Capture the cell that displays the provided text and extract its [X, Y] central coordinate. 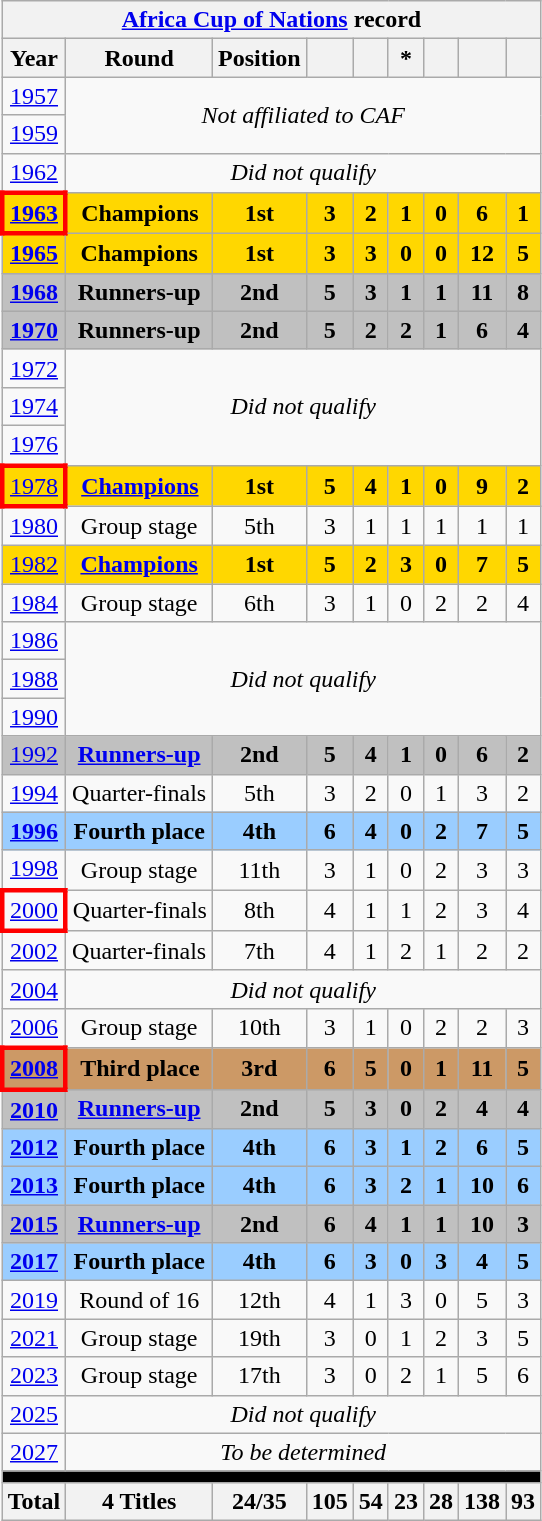
Not affiliated to CAF [304, 115]
12th [259, 1300]
Round [140, 58]
2015 [34, 1224]
2021 [34, 1338]
12 [482, 254]
1959 [34, 134]
8 [524, 292]
1992 [34, 755]
1990 [34, 717]
2017 [34, 1262]
7th [259, 951]
Round of 16 [140, 1300]
2012 [34, 1148]
24/35 [259, 1501]
2000 [34, 910]
1982 [34, 565]
2025 [34, 1414]
Third place [140, 1068]
28 [440, 1501]
2023 [34, 1376]
1988 [34, 679]
1972 [34, 368]
4 Titles [140, 1501]
1984 [34, 603]
23 [406, 1501]
3rd [259, 1068]
2006 [34, 1028]
1963 [34, 214]
1998 [34, 870]
Africa Cup of Nations record [271, 20]
1978 [34, 486]
1986 [34, 641]
2004 [34, 989]
54 [370, 1501]
93 [524, 1501]
To be determined [304, 1452]
1965 [34, 254]
10th [259, 1028]
1996 [34, 831]
1974 [34, 406]
6th [259, 603]
1976 [34, 445]
19th [259, 1338]
Position [259, 58]
1994 [34, 793]
2027 [34, 1452]
Year [34, 58]
2008 [34, 1068]
2019 [34, 1300]
1970 [34, 330]
105 [330, 1501]
Total [34, 1501]
17th [259, 1376]
2010 [34, 1109]
2002 [34, 951]
1957 [34, 96]
8th [259, 910]
138 [482, 1501]
11th [259, 870]
1968 [34, 292]
1962 [34, 173]
9 [482, 486]
2013 [34, 1186]
1980 [34, 526]
* [406, 58]
